Search for the cell housing the specified text and yield its (x, y) center coordinate. 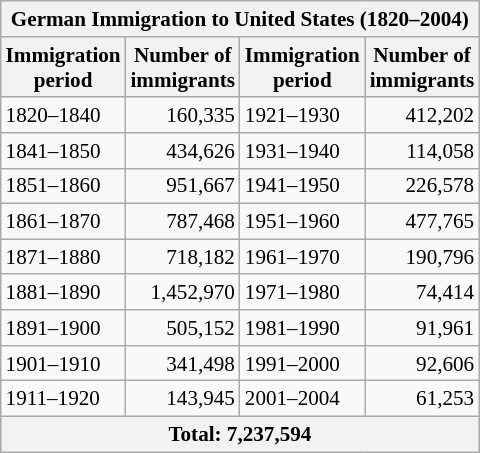
190,796 (422, 256)
1,452,970 (183, 292)
74,414 (422, 292)
1841–1850 (64, 150)
114,058 (422, 150)
1871–1880 (64, 256)
Total: 7,237,594 (240, 434)
226,578 (422, 186)
1851–1860 (64, 186)
1901–1910 (64, 362)
1861–1870 (64, 222)
1991–2000 (302, 362)
787,468 (183, 222)
477,765 (422, 222)
1981–1990 (302, 328)
412,202 (422, 114)
1881–1890 (64, 292)
1911–1920 (64, 398)
143,945 (183, 398)
German Immigration to United States (1820–2004) (240, 18)
1951–1960 (302, 222)
341,498 (183, 362)
1921–1930 (302, 114)
1941–1950 (302, 186)
1820–1840 (64, 114)
91,961 (422, 328)
1891–1900 (64, 328)
951,667 (183, 186)
505,152 (183, 328)
718,182 (183, 256)
61,253 (422, 398)
1931–1940 (302, 150)
92,606 (422, 362)
1971–1980 (302, 292)
434,626 (183, 150)
2001–2004 (302, 398)
1961–1970 (302, 256)
160,335 (183, 114)
